Output the [x, y] coordinate of the center of the cell containing the given text.  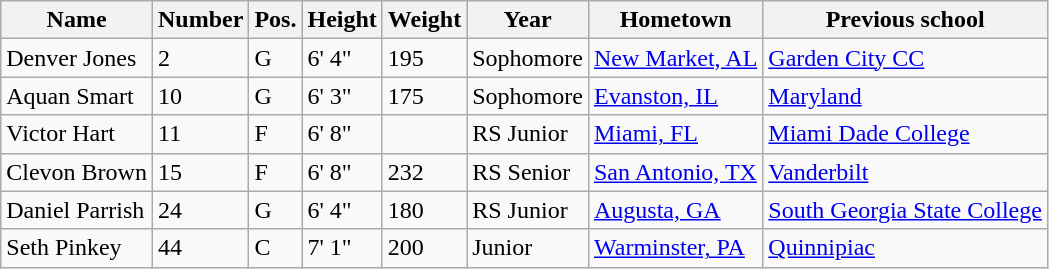
Seth Pinkey [77, 248]
Aquan Smart [77, 96]
7' 1" [342, 248]
Pos. [276, 20]
Vanderbilt [906, 172]
Hometown [675, 20]
Weight [424, 20]
San Antonio, TX [675, 172]
24 [200, 210]
180 [424, 210]
Miami, FL [675, 134]
10 [200, 96]
New Market, AL [675, 58]
200 [424, 248]
232 [424, 172]
Clevon Brown [77, 172]
44 [200, 248]
Junior [528, 248]
Previous school [906, 20]
Warminster, PA [675, 248]
15 [200, 172]
Victor Hart [77, 134]
Miami Dade College [906, 134]
Name [77, 20]
Augusta, GA [675, 210]
2 [200, 58]
Evanston, IL [675, 96]
6' 3" [342, 96]
Maryland [906, 96]
Garden City CC [906, 58]
Number [200, 20]
Daniel Parrish [77, 210]
195 [424, 58]
Year [528, 20]
11 [200, 134]
175 [424, 96]
RS Senior [528, 172]
South Georgia State College [906, 210]
Height [342, 20]
Quinnipiac [906, 248]
C [276, 248]
Denver Jones [77, 58]
